Pinpoint the cell where the given text exists, returning its [X, Y] midpoint coordinate. 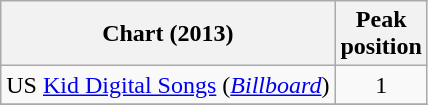
Peakposition [381, 34]
Chart (2013) [168, 34]
US Kid Digital Songs (Billboard) [168, 85]
1 [381, 85]
